Return (X, Y) of the center of cell containing provided text 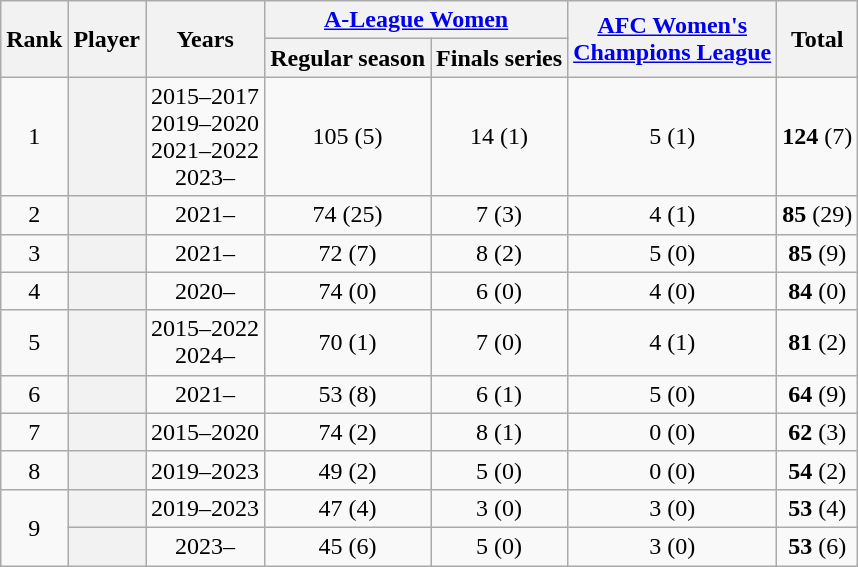
85 (29) (818, 215)
5 (34, 342)
53 (8) (348, 394)
Regular season (348, 58)
4 (0) (672, 291)
8 (34, 470)
Rank (34, 39)
74 (0) (348, 291)
105 (5) (348, 136)
53 (4) (818, 508)
Years (206, 39)
6 (34, 394)
72 (7) (348, 253)
14 (1) (500, 136)
2 (34, 215)
Total (818, 39)
53 (6) (818, 546)
2015–2020 (206, 432)
3 (34, 253)
2020– (206, 291)
2023– (206, 546)
9 (34, 527)
70 (1) (348, 342)
7 (34, 432)
6 (0) (500, 291)
1 (34, 136)
49 (2) (348, 470)
5 (1) (672, 136)
74 (25) (348, 215)
124 (7) (818, 136)
AFC Women'sChampions League (672, 39)
Player (107, 39)
2015–20222024– (206, 342)
81 (2) (818, 342)
6 (1) (500, 394)
8 (2) (500, 253)
8 (1) (500, 432)
2015–20172019–20202021–20222023– (206, 136)
64 (9) (818, 394)
Finals series (500, 58)
7 (0) (500, 342)
47 (4) (348, 508)
84 (0) (818, 291)
7 (3) (500, 215)
4 (34, 291)
54 (2) (818, 470)
62 (3) (818, 432)
A-League Women (416, 20)
45 (6) (348, 546)
74 (2) (348, 432)
85 (9) (818, 253)
